Determine the (x, y) coordinate at the center of the cell enclosing the given text.  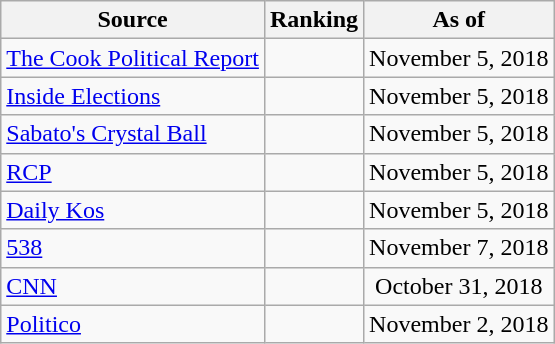
Daily Kos (133, 210)
October 31, 2018 (459, 286)
As of (459, 20)
RCP (133, 172)
CNN (133, 286)
November 7, 2018 (459, 248)
November 2, 2018 (459, 324)
Inside Elections (133, 96)
538 (133, 248)
Source (133, 20)
Ranking (314, 20)
Politico (133, 324)
The Cook Political Report (133, 58)
Sabato's Crystal Ball (133, 134)
